Return [X, Y] of the center of cell containing provided text 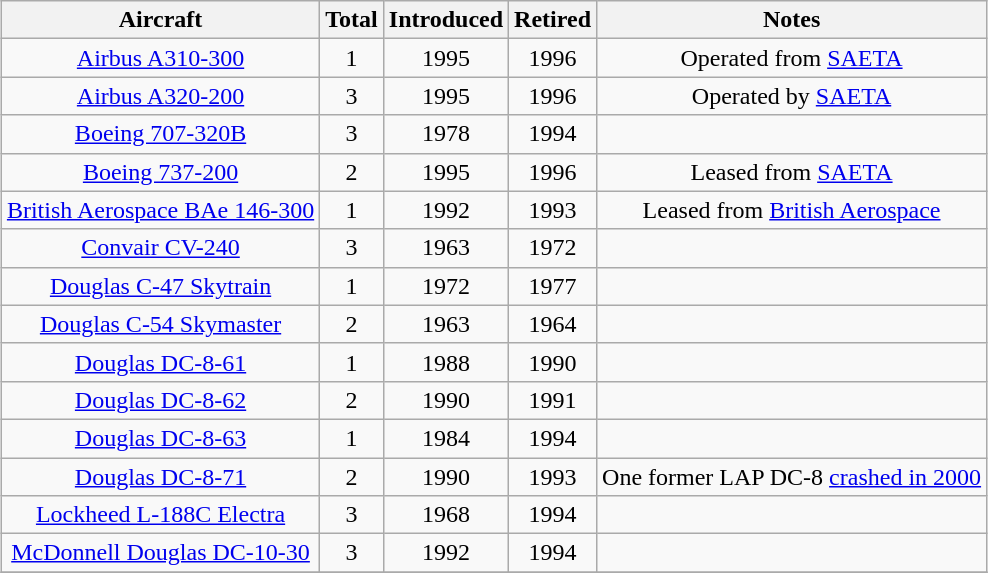
Lockheed L-188C Electra [160, 515]
1977 [553, 286]
Douglas DC-8-62 [160, 400]
Retired [553, 20]
Operated from SAETA [792, 58]
1984 [446, 438]
Aircraft [160, 20]
Airbus A320-200 [160, 96]
Convair CV-240 [160, 248]
Douglas DC-8-71 [160, 477]
McDonnell Douglas DC-10-30 [160, 553]
Leased from British Aerospace [792, 210]
Boeing 737-200 [160, 172]
Douglas DC-8-63 [160, 438]
1988 [446, 362]
Operated by SAETA [792, 96]
British Aerospace BAe 146-300 [160, 210]
Airbus A310-300 [160, 58]
1968 [446, 515]
Boeing 707-320B [160, 134]
Notes [792, 20]
Douglas C-54 Skymaster [160, 324]
1978 [446, 134]
1964 [553, 324]
Douglas C-47 Skytrain [160, 286]
Total [352, 20]
One former LAP DC-8 crashed in 2000 [792, 477]
Douglas DC-8-61 [160, 362]
Introduced [446, 20]
1991 [553, 400]
Leased from SAETA [792, 172]
